Extract the [x, y] coordinate from the center of the cell holding the provided text.  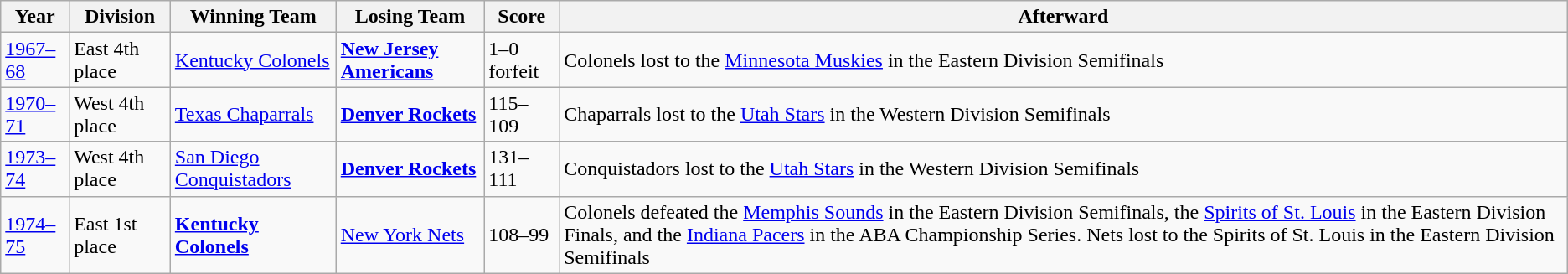
Colonels lost to the Minnesota Muskies in the Eastern Division Semifinals [1064, 60]
Winning Team [253, 17]
New Jersey Americans [410, 60]
Afterward [1064, 17]
Conquistadors lost to the Utah Stars in the Western Division Semifinals [1064, 169]
New York Nets [410, 235]
Division [121, 17]
Losing Team [410, 17]
1967–68 [35, 60]
San Diego Conquistadors [253, 169]
108–99 [522, 235]
115–109 [522, 114]
1–0 forfeit [522, 60]
East 1st place [121, 235]
1974–75 [35, 235]
Texas Chaparrals [253, 114]
Chaparrals lost to the Utah Stars in the Western Division Semifinals [1064, 114]
1973–74 [35, 169]
Year [35, 17]
East 4th place [121, 60]
131–111 [522, 169]
Score [522, 17]
1970–71 [35, 114]
